Output the [X, Y] coordinate of the center of the cell containing the given text.  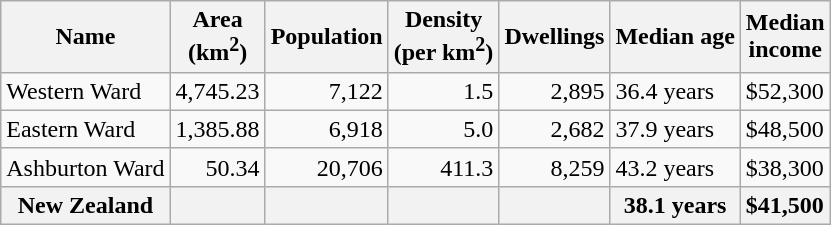
Median age [675, 37]
50.34 [218, 167]
1,385.88 [218, 129]
Western Ward [86, 91]
$48,500 [785, 129]
38.1 years [675, 205]
20,706 [326, 167]
5.0 [444, 129]
4,745.23 [218, 91]
2,682 [554, 129]
$52,300 [785, 91]
8,259 [554, 167]
37.9 years [675, 129]
2,895 [554, 91]
Area(km2) [218, 37]
Ashburton Ward [86, 167]
36.4 years [675, 91]
$38,300 [785, 167]
New Zealand [86, 205]
43.2 years [675, 167]
7,122 [326, 91]
Eastern Ward [86, 129]
6,918 [326, 129]
Dwellings [554, 37]
Density(per km2) [444, 37]
411.3 [444, 167]
$41,500 [785, 205]
Medianincome [785, 37]
Population [326, 37]
1.5 [444, 91]
Name [86, 37]
